Pinpoint the cell where the given text exists, returning its [x, y] midpoint coordinate. 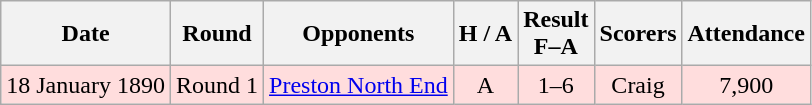
ResultF–A [556, 34]
H / A [485, 34]
18 January 1890 [86, 85]
7,900 [746, 85]
Preston North End [359, 85]
Craig [638, 85]
A [485, 85]
Round 1 [216, 85]
Date [86, 34]
Round [216, 34]
1–6 [556, 85]
Attendance [746, 34]
Opponents [359, 34]
Scorers [638, 34]
